Extract the (x, y) coordinate from the center of the cell holding the provided text.  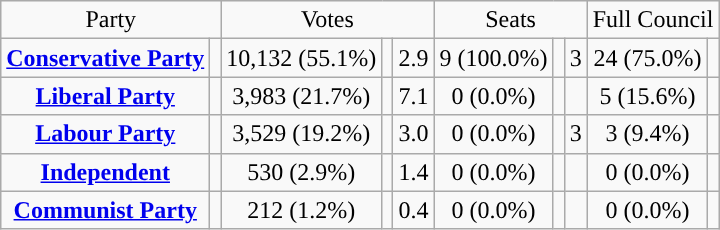
9 (100.0%) (494, 58)
212 (1.2%) (302, 210)
3,529 (19.2%) (302, 134)
Seats (510, 20)
2.9 (414, 58)
3.0 (414, 134)
1.4 (414, 172)
0.4 (414, 210)
Full Council (653, 20)
5 (15.6%) (648, 96)
24 (75.0%) (648, 58)
Communist Party (106, 210)
530 (2.9%) (302, 172)
7.1 (414, 96)
Party (111, 20)
Votes (328, 20)
Independent (106, 172)
Labour Party (106, 134)
3 (9.4%) (648, 134)
3,983 (21.7%) (302, 96)
10,132 (55.1%) (302, 58)
Liberal Party (106, 96)
Conservative Party (106, 58)
